Identify which cell holds the provided text, then report its [x, y] central coordinate. 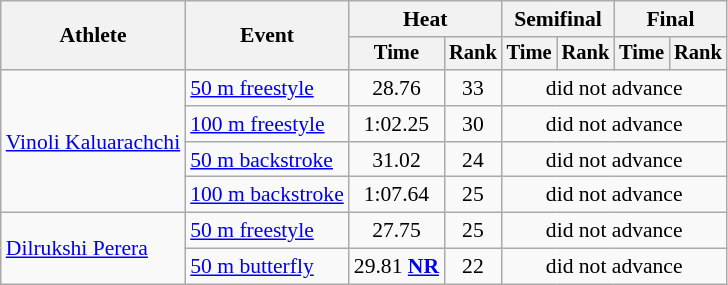
Semifinal [558, 19]
Final [670, 19]
24 [473, 160]
1:07.64 [396, 195]
Dilrukshi Perera [93, 248]
33 [473, 88]
27.75 [396, 231]
Event [267, 36]
100 m backstroke [267, 195]
50 m backstroke [267, 160]
100 m freestyle [267, 124]
50 m butterfly [267, 267]
30 [473, 124]
1:02.25 [396, 124]
Heat [426, 19]
31.02 [396, 160]
29.81 NR [396, 267]
Vinoli Kaluarachchi [93, 141]
28.76 [396, 88]
22 [473, 267]
Athlete [93, 36]
